Identify which cell holds the provided text, then report its [x, y] central coordinate. 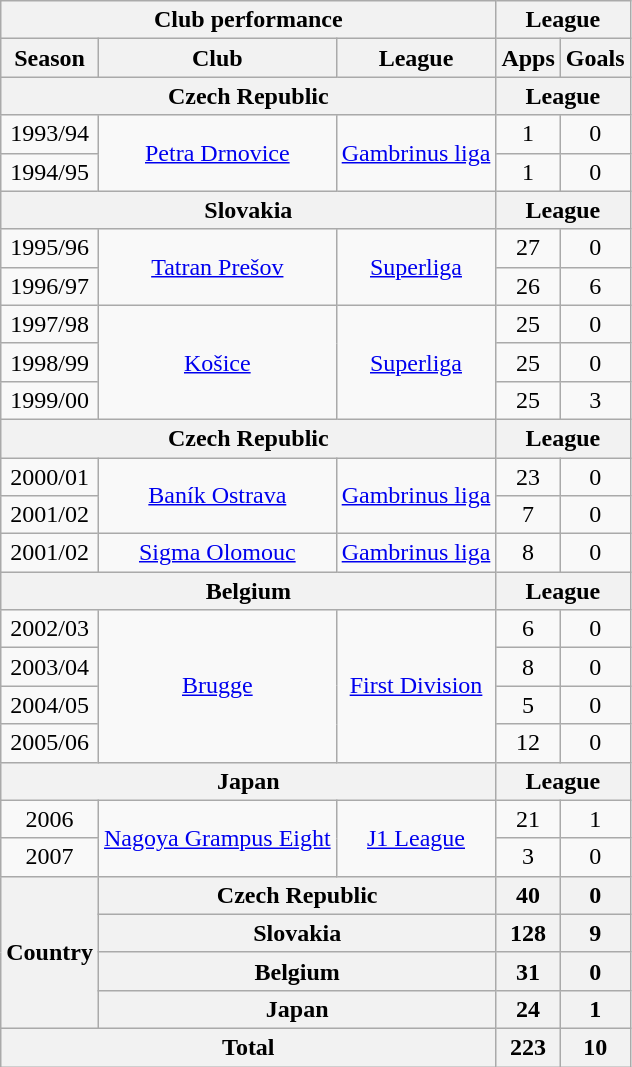
1993/94 [50, 134]
1997/98 [50, 324]
1999/00 [50, 400]
40 [528, 895]
Tatran Prešov [217, 267]
Season [50, 58]
Total [248, 1047]
J1 League [416, 838]
12 [528, 743]
1994/95 [50, 172]
Club performance [248, 20]
Brugge [217, 686]
Baník Ostrava [217, 496]
Club [217, 58]
Košice [217, 362]
10 [595, 1047]
7 [528, 515]
Sigma Olomouc [217, 553]
1995/96 [50, 248]
27 [528, 248]
First Division [416, 686]
2002/03 [50, 629]
2006 [50, 819]
Country [50, 952]
23 [528, 477]
2007 [50, 857]
9 [595, 933]
31 [528, 971]
Nagoya Grampus Eight [217, 838]
Apps [528, 58]
26 [528, 286]
2003/04 [50, 667]
5 [528, 705]
Petra Drnovice [217, 153]
128 [528, 933]
2005/06 [50, 743]
223 [528, 1047]
2004/05 [50, 705]
1996/97 [50, 286]
Goals [595, 58]
24 [528, 1009]
2000/01 [50, 477]
21 [528, 819]
1998/99 [50, 362]
